Provide the [x, y] coordinate of the cell's center where the given text is located.  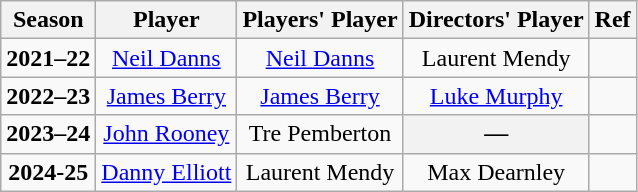
2023–24 [48, 134]
John Rooney [166, 134]
Ref [612, 20]
2024-25 [48, 172]
Players' Player [320, 20]
— [496, 134]
Max Dearnley [496, 172]
Season [48, 20]
Luke Murphy [496, 96]
2021–22 [48, 58]
Player [166, 20]
Tre Pemberton [320, 134]
2022–23 [48, 96]
Danny Elliott [166, 172]
Directors' Player [496, 20]
